Provide the (X, Y) coordinate of the cell's center where the given text is located.  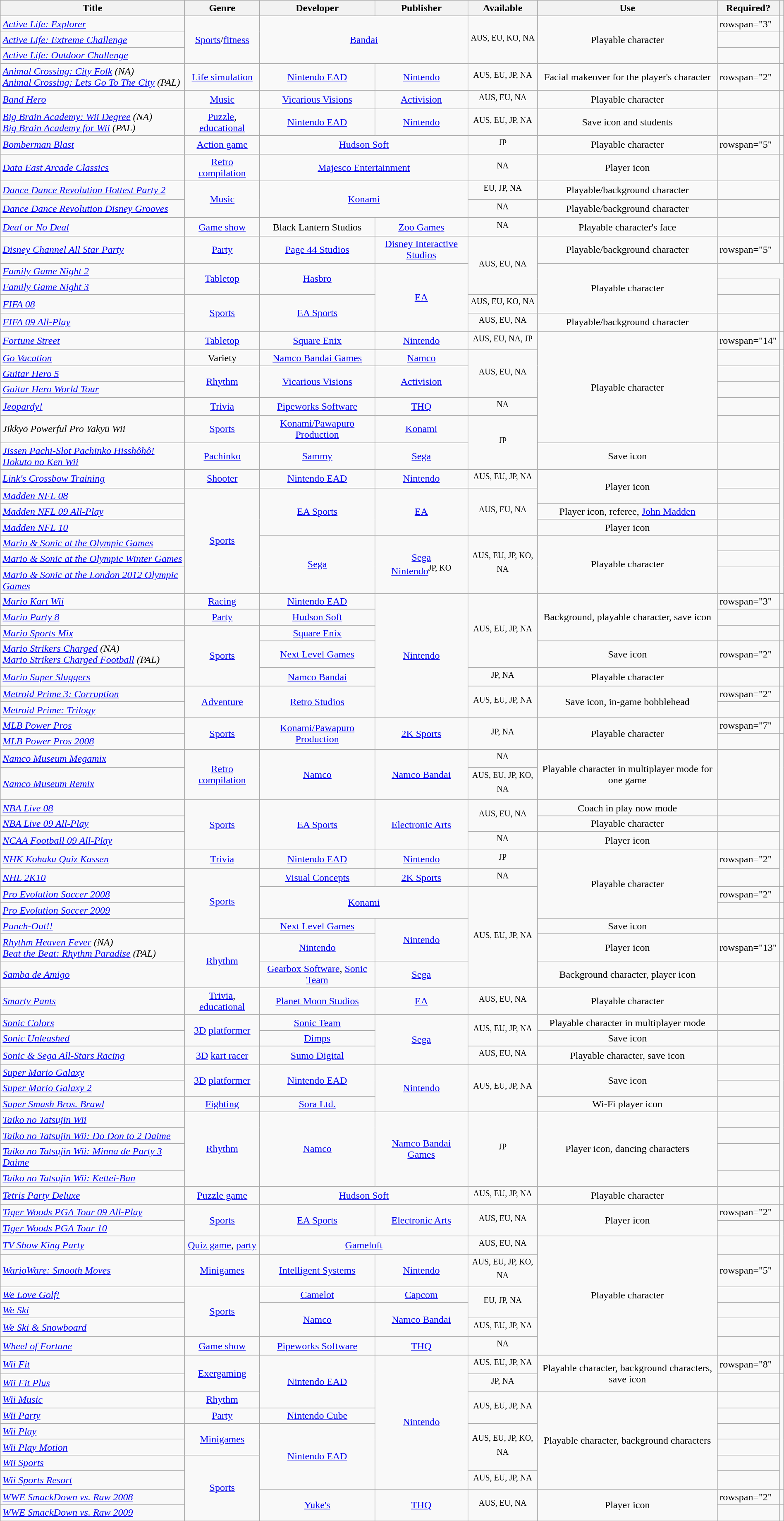
Tiger Woods PGA Tour 09 All-Play (93, 1212)
Wii Sports (93, 1463)
Sports/fitness (222, 40)
Namco Museum Megamix (93, 759)
Shooter (222, 479)
Dance Dance Revolution Hottest Party 2 (93, 190)
We Ski & Snowboard (93, 1327)
Playable character, save icon (628, 1056)
Super Mario Galaxy 2 (93, 1088)
Wii Fit (93, 1365)
Pachinko (222, 456)
Publisher (421, 8)
Mario & Sonic at the Olympic Games (93, 543)
Pro Evolution Soccer 2009 (93, 910)
Playable character in multiplayer mode for one game (628, 775)
Available (503, 8)
Super Smash Bros. Brawl (93, 1104)
NBA Live 08 (93, 808)
Exergaming (222, 1374)
AUS, EU, NA, JP (503, 341)
Hasbro (317, 279)
Mario Super Sluggers (93, 677)
Quiz game, party (222, 1245)
Sonic Team (317, 1022)
Go Vacation (93, 358)
Sonic Unleashed (93, 1038)
Nintendo Cube (317, 1415)
SegaNintendoJP, KO (421, 564)
Wii Play Motion (93, 1447)
Page 44 Studios (317, 250)
Wheel of Fortune (93, 1346)
rowspan="14" (748, 341)
Variety (222, 358)
TV Show King Party (93, 1245)
WarioWare: Smooth Moves (93, 1271)
Madden NFL 10 (93, 527)
rowspan="7" (748, 726)
Dimps (317, 1038)
Smarty Pants (93, 1001)
Jissen Pachi-Slot Pachinko Hisshôhô! Hokuto no Ken Wii (93, 456)
FIFA 08 (93, 304)
Intelligent Systems (317, 1271)
Mario & Sonic at the Olympic Winter Games (93, 559)
Playable character in multiplayer mode (628, 1022)
Mario & Sonic at the London 2012 Olympic Games (93, 580)
WWE SmackDown vs. Raw 2008 (93, 1497)
Visual Concepts (317, 877)
Tiger Woods PGA Tour 10 (93, 1228)
Sammy (317, 456)
Fortune Street (93, 341)
Taiko no Tatsujin Wii: Do Don to 2 Daime (93, 1135)
Playable character, background characters (628, 1441)
NHK Kohaku Quiz Kassen (93, 859)
Black Lantern Studios (317, 227)
Data East Arcade Classics (93, 167)
Madden NFL 08 (93, 496)
Pro Evolution Soccer 2008 (93, 895)
Yuke's (317, 1505)
Wii Play (93, 1431)
Developer (317, 8)
Active Life: Outdoor Challenge (93, 55)
Mario Party 8 (93, 617)
Metroid Prime 3: Corruption (93, 694)
Background character, player icon (628, 974)
Puzzle game (222, 1196)
Save icon, in-game bobblehead (628, 702)
Metroid Prime: Trilogy (93, 710)
Tetris Party Deluxe (93, 1196)
Majesco Entertainment (364, 167)
Adventure (222, 702)
Mario Kart Wii (93, 602)
Family Game Night 3 (93, 287)
Disney Channel All Star Party (93, 250)
Use (628, 8)
Sora Ltd. (317, 1104)
Zoo Games (421, 227)
Player icon, dancing characters (628, 1149)
Trivia, educational (222, 1001)
Capcom (421, 1295)
Facial makeover for the player's character (628, 77)
Playable character, background characters, save icon (628, 1374)
Racing (222, 602)
Background, playable character, save icon (628, 617)
Madden NFL 09 All-Play (93, 511)
Gearbox Software, Sonic Team (317, 974)
Puzzle, educational (222, 122)
NBA Live 09 All-Play (93, 823)
Disney Interactive Studios (421, 250)
Fighting (222, 1104)
Player icon, referee, John Madden (628, 511)
Rhythm Heaven Fever (NA) Beat the Beat: Rhythm Paradise (PAL) (93, 948)
Title (93, 8)
Jikkyō Powerful Pro Yakyū Wii (93, 429)
Guitar Hero 5 (93, 374)
Wii Music (93, 1400)
Super Mario Galaxy (93, 1072)
Required? (748, 8)
Samba de Amigo (93, 974)
Bomberman Blast (93, 145)
Mario Strikers Charged (NA) Mario Strikers Charged Football (PAL) (93, 655)
Action game (222, 145)
Save icon and students (628, 122)
rowspan="8" (748, 1365)
MLB Power Pros 2008 (93, 741)
3D kart racer (222, 1056)
Animal Crossing: City Folk (NA) Animal Crossing: Lets Go To The City (PAL) (93, 77)
Retro Studios (317, 702)
Genre (222, 8)
Wii Sports Resort (93, 1480)
Life simulation (222, 77)
Taiko no Tatsujin Wii: Kettei-Ban (93, 1178)
Punch-Out!! (93, 926)
MLB Power Pros (93, 726)
Planet Moon Studios (317, 1001)
Coach in play now mode (628, 808)
Taiko no Tatsujin Wii (93, 1120)
Bandai (364, 40)
Sonic & Sega All-Stars Racing (93, 1056)
Band Hero (93, 99)
Jeopardy! (93, 406)
We Ski (93, 1310)
We Love Golf! (93, 1295)
Gameloft (364, 1245)
Namco Museum Remix (93, 784)
Camelot (317, 1295)
FIFA 09 All-Play (93, 323)
Deal or No Deal (93, 227)
Wii Fit Plus (93, 1383)
Active Life: Extreme Challenge (93, 40)
WWE SmackDown vs. Raw 2009 (93, 1513)
rowspan="13" (748, 948)
NHL 2K10 (93, 877)
Sumo Digital (317, 1056)
Wii Party (93, 1415)
Family Game Night 2 (93, 271)
Playable character's face (628, 227)
NCAA Football 09 All-Play (93, 841)
Mario Sports Mix (93, 633)
Guitar Hero World Tour (93, 389)
Taiko no Tatsujin Wii: Minna de Party 3 Daime (93, 1157)
Wi-Fi player icon (628, 1104)
Sonic Colors (93, 1022)
Dance Dance Revolution Disney Grooves (93, 209)
Big Brain Academy: Wii Degree (NA) Big Brain Academy for Wii (PAL) (93, 122)
Active Life: Explorer (93, 24)
Link's Crossbow Training (93, 479)
